Return the [x, y] coordinate for the center point of the cell that contains the specified text.  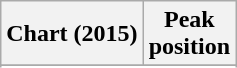
Chart (2015) [72, 34]
Peakposition [189, 34]
